Identify which cell holds the provided text, then report its [X, Y] central coordinate. 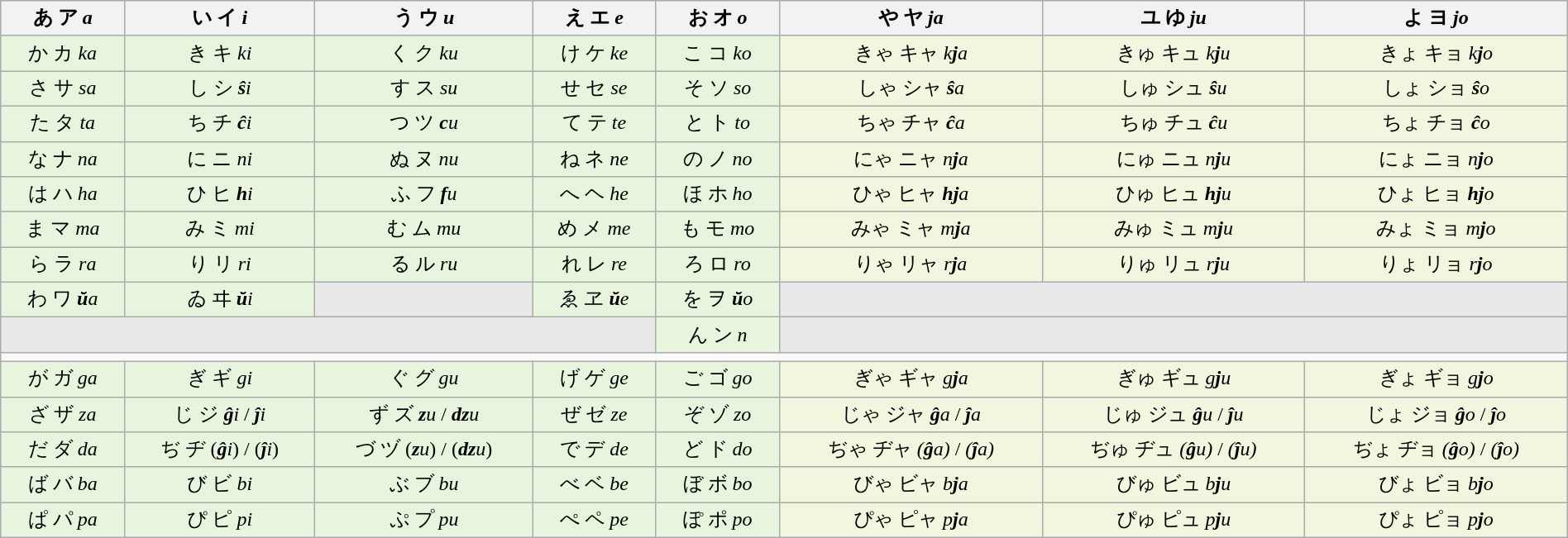
わ ワ ŭa [63, 299]
ぽ ポ po [718, 521]
れ レ re [594, 264]
ぎ ギ gi [220, 379]
ぢゃ ヂャ (ĝa) / (ĵa) [911, 450]
にゃ ニャ nja [911, 159]
みゅ ミュ mju [1174, 230]
や ヤ ja [911, 18]
て テ te [594, 124]
む ム mu [424, 230]
ちゃ チャ ĉa [911, 124]
ど ド do [718, 450]
み ミ mi [220, 230]
ぴ ピ pi [220, 521]
ぱ パ pa [63, 521]
みゃ ミャ mja [911, 230]
しゃ シャ ŝa [911, 89]
と ト to [718, 124]
びゅ ビュ bju [1174, 484]
ひょ ヒョ hjo [1437, 195]
ぞ ゾ zo [718, 415]
ね ネ ne [594, 159]
ぶ ブ bu [424, 484]
し シ ŝi [220, 89]
きゅ キュ kju [1174, 53]
ち チ ĉi [220, 124]
しゅ シュ ŝu [1174, 89]
げ ゲ ge [594, 379]
ぢゅ ヂュ (ĝu) / (ĵu) [1174, 450]
ぎょ ギョ gjo [1437, 379]
じゃ ジャ ĝa / ĵa [911, 415]
ぴゃ ピャ pja [911, 521]
け ケ ke [594, 53]
じ ジ ĝi / ĵi [220, 415]
の ノ no [718, 159]
り リ ri [220, 264]
ら ラ ra [63, 264]
ゑ ヱ ŭe [594, 299]
い イ i [220, 18]
しょ ショ ŝo [1437, 89]
ず ズ zu / dzu [424, 415]
づ ヅ (zu) / (dzu) [424, 450]
ぐ グ gu [424, 379]
が ガ ga [63, 379]
よ ヨ jo [1437, 18]
にゅ ニュ nju [1174, 159]
あ ア a [63, 18]
ゐ ヰ ŭi [220, 299]
ご ゴ go [718, 379]
ぜ ゼ ze [594, 415]
ちゅ チュ ĉu [1174, 124]
きょ キョ kjo [1437, 53]
ろ ロ ro [718, 264]
ユ ゆ ju [1174, 18]
ふ フ fu [424, 195]
ぷ プ pu [424, 521]
ほ ホ ho [718, 195]
は ハ ha [63, 195]
く ク ku [424, 53]
こ コ ko [718, 53]
お オ o [718, 18]
ぢょ ヂョ (ĝo) / (ĵo) [1437, 450]
び ビ bi [220, 484]
ちょ チョ ĉo [1437, 124]
みょ ミョ mjo [1437, 230]
ぎゅ ギュ gju [1174, 379]
ぼ ボ bo [718, 484]
ぢ ヂ (ĝi) / (ĵi) [220, 450]
か カ ka [63, 53]
た タ ta [63, 124]
ぴょ ピョ pjo [1437, 521]
う ウ u [424, 18]
つ ツ cu [424, 124]
ぺ ペ pe [594, 521]
ぬ ヌ nu [424, 159]
る ル ru [424, 264]
に ニ ni [220, 159]
じょ ジョ ĝo / ĵo [1437, 415]
な ナ na [63, 159]
で デ de [594, 450]
べ ベ be [594, 484]
す ス su [424, 89]
りゅ リュ rju [1174, 264]
にょ ニョ njo [1437, 159]
びゃ ビャ bja [911, 484]
さ サ sa [63, 89]
そ ソ so [718, 89]
せ セ se [594, 89]
びょ ビョ bjo [1437, 484]
ん ン n [718, 336]
ざ ザ za [63, 415]
ぎゃ ギャ gja [911, 379]
へ ヘ he [594, 195]
ひゅ ヒュ hju [1174, 195]
も モ mo [718, 230]
りゃ リャ rja [911, 264]
え エ e [594, 18]
を ヲ ŭo [718, 299]
ひゃ ヒャ hja [911, 195]
め メ me [594, 230]
きゃ キャ kja [911, 53]
ま マ ma [63, 230]
ば バ ba [63, 484]
りょ リョ rjo [1437, 264]
ぴゅ ピュ pju [1174, 521]
き キ ki [220, 53]
だ ダ da [63, 450]
ひ ヒ hi [220, 195]
じゅ ジュ ĝu / ĵu [1174, 415]
